Find where the given text appears and provide that cell's center as (x, y) coordinate. 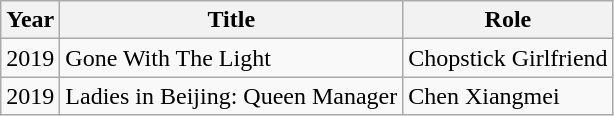
Chen Xiangmei (508, 96)
Chopstick Girlfriend (508, 58)
Ladies in Beijing: Queen Manager (232, 96)
Role (508, 20)
Gone With The Light (232, 58)
Title (232, 20)
Year (30, 20)
